Locate the cell with the specified text and output its [X, Y] center coordinate. 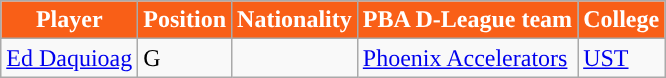
College [622, 20]
Player [70, 20]
PBA D-League team [467, 20]
UST [622, 58]
Phoenix Accelerators [467, 58]
G [185, 58]
Ed Daquioag [70, 58]
Nationality [295, 20]
Position [185, 20]
